Find where the given text appears and provide that cell's center as [X, Y] coordinate. 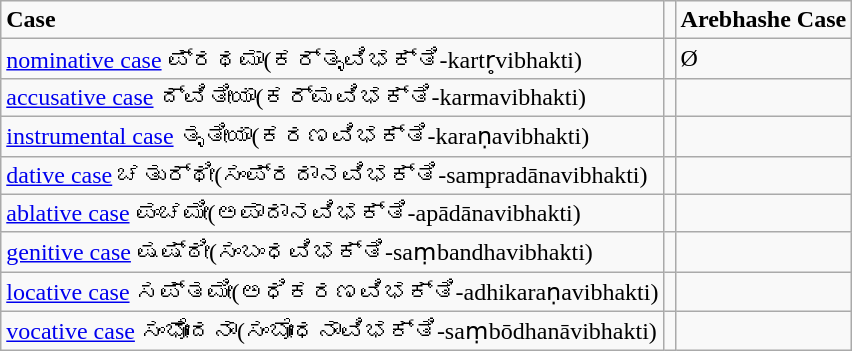
Arebhashe Case [764, 20]
Ø [764, 59]
instrumental case ತೃತೀಯಾ(ಕರಣವಿಭಕ್ತಿ-karaṇavibhakti) [332, 136]
Case [332, 20]
vocative case ಸಂಭೋದನಾ(ಸಂಬೋಧನಾವಿಭಕ್ತಿ-saṃbōdhanāvibhakti) [332, 331]
nominative case ಪ್ರಥಮಾ(ಕರ್ತೃವಿಭಕ್ತಿ-kartr̥vibhakti) [332, 59]
locative case ಸಪ್ತಮೀ(ಅಧಿಕರಣವಿಭಕ್ತಿ-adhikaraṇavibhakti) [332, 292]
accusative case ದ್ವಿತೀಯಾ(ಕರ್ಮವಿಭಕ್ತಿ-karmavibhakti) [332, 97]
ablative case ಪಂಚಮೀ(ಅಪಾದಾನವಿಭಕ್ತಿ-apādānavibhakti) [332, 213]
genitive case ಷಷ್ಠೀ(ಸಂಬಂಧವಿಭಕ್ತಿ-saṃbandhavibhakti) [332, 252]
dative case ಚತುರ್ಥೀ(ಸಂಪ್ರದಾನವಿಭಕ್ತಿ-sampradānavibhakti) [332, 175]
